Detect which cell encompasses the target text, then output its (x, y) center coordinate. 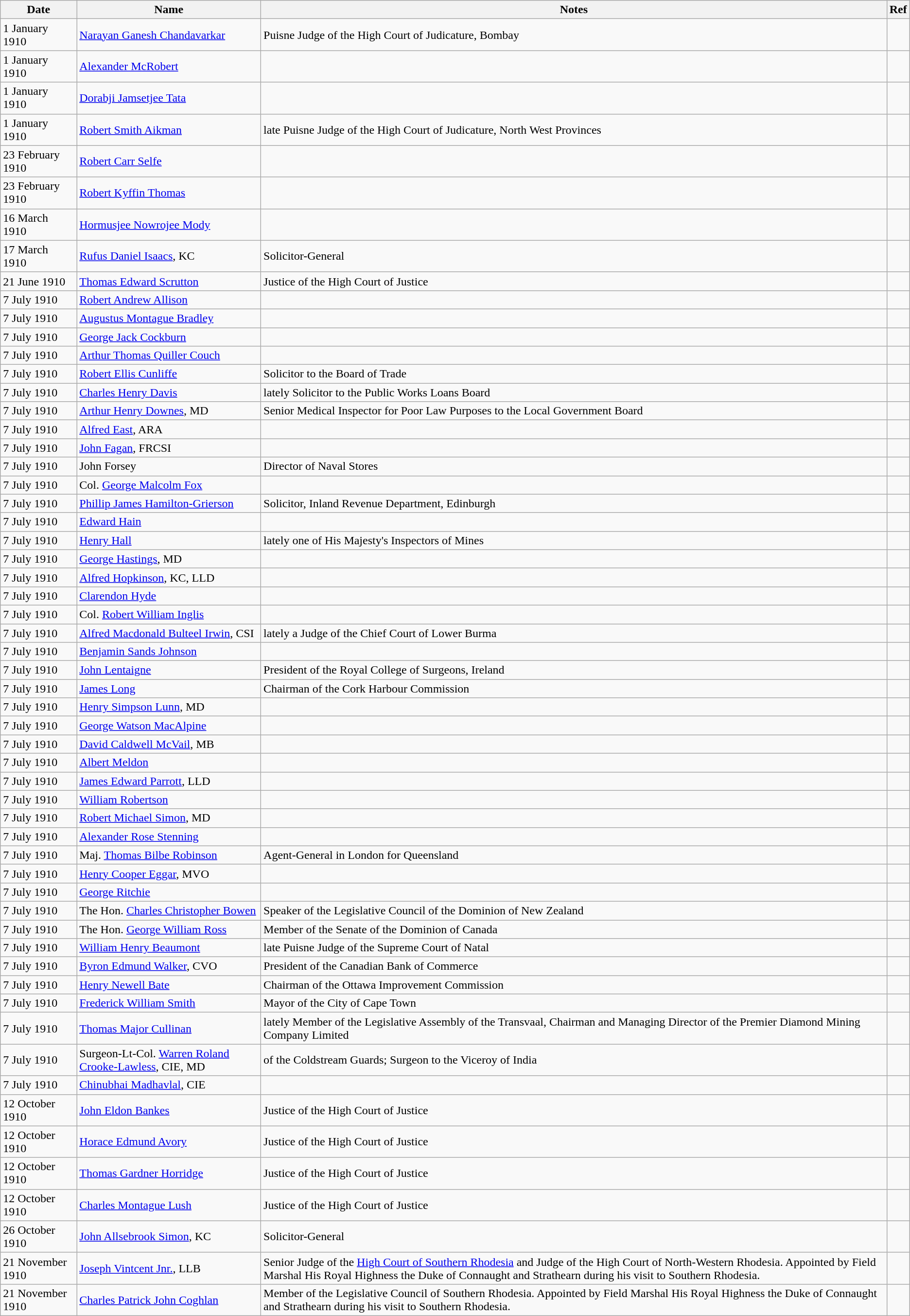
Alfred Macdonald Bulteel Irwin, CSI (169, 633)
Name (169, 10)
Robert Smith Aikman (169, 129)
Puisne Judge of the High Court of Judicature, Bombay (574, 35)
26 October 1910 (39, 1236)
Alexander McRobert (169, 66)
Robert Carr Selfe (169, 161)
Arthur Henry Downes, MD (169, 411)
Alfred Hopkinson, KC, LLD (169, 577)
Hormusjee Nowrojee Mody (169, 225)
President of the Royal College of Surgeons, Ireland (574, 670)
George Watson MacAlpine (169, 726)
Mayor of the City of Cape Town (574, 1003)
Byron Edmund Walker, CVO (169, 966)
Col. Robert William Inglis (169, 614)
Augustus Montague Bradley (169, 318)
William Robertson (169, 800)
John Fagan, FRCSI (169, 448)
Benjamin Sands Johnson (169, 652)
Member of the Senate of the Dominion of Canada (574, 929)
Clarendon Hyde (169, 596)
Director of Naval Stores (574, 466)
Rufus Daniel Isaacs, KC (169, 256)
Thomas Major Cullinan (169, 1028)
William Henry Beaumont (169, 948)
Albert Meldon (169, 763)
George Hastings, MD (169, 559)
Charles Montague Lush (169, 1205)
21 June 1910 (39, 281)
Notes (574, 10)
Charles Patrick John Coghlan (169, 1299)
Chairman of the Cork Harbour Commission (574, 689)
Robert Michael Simon, MD (169, 818)
Robert Kyffin Thomas (169, 193)
Henry Simpson Lunn, MD (169, 707)
Alexander Rose Stenning (169, 836)
Henry Newell Bate (169, 985)
late Puisne Judge of the Supreme Court of Natal (574, 948)
Joseph Vintcent Jnr., LLB (169, 1268)
Horace Edmund Avory (169, 1142)
Col. George Malcolm Fox (169, 485)
Phillip James Hamilton-Grierson (169, 503)
Solicitor, Inland Revenue Department, Edinburgh (574, 503)
lately one of His Majesty's Inspectors of Mines (574, 540)
Speaker of the Legislative Council of the Dominion of New Zealand (574, 910)
Ref (898, 10)
17 March 1910 (39, 256)
David Caldwell McVail, MB (169, 744)
late Puisne Judge of the High Court of Judicature, North West Provinces (574, 129)
Date (39, 10)
James Long (169, 689)
President of the Canadian Bank of Commerce (574, 966)
Henry Hall (169, 540)
Chairman of the Ottawa Improvement Commission (574, 985)
Surgeon-Lt-Col. Warren Roland Crooke-Lawless, CIE, MD (169, 1060)
George Ritchie (169, 892)
Thomas Gardner Horridge (169, 1173)
Maj. Thomas Bilbe Robinson (169, 855)
Charles Henry Davis (169, 392)
Robert Ellis Cunliffe (169, 374)
The Hon. George William Ross (169, 929)
lately Solicitor to the Public Works Loans Board (574, 392)
Edward Hain (169, 522)
George Jack Cockburn (169, 337)
John Forsey (169, 466)
Thomas Edward Scrutton (169, 281)
Senior Medical Inspector for Poor Law Purposes to the Local Government Board (574, 411)
Narayan Ganesh Chandavarkar (169, 35)
16 March 1910 (39, 225)
of the Coldstream Guards; Surgeon to the Viceroy of India (574, 1060)
Robert Andrew Allison (169, 300)
Henry Cooper Eggar, MVO (169, 873)
Arthur Thomas Quiller Couch (169, 356)
Chinubhai Madhavlal, CIE (169, 1085)
lately a Judge of the Chief Court of Lower Burma (574, 633)
Agent-General in London for Queensland (574, 855)
John Allsebrook Simon, KC (169, 1236)
John Eldon Bankes (169, 1110)
Dorabji Jamsetjee Tata (169, 98)
The Hon. Charles Christopher Bowen (169, 910)
Alfred East, ARA (169, 429)
lately Member of the Legislative Assembly of the Transvaal, Chairman and Managing Director of the Premier Diamond Mining Company Limited (574, 1028)
James Edward Parrott, LLD (169, 781)
John Lentaigne (169, 670)
Frederick William Smith (169, 1003)
Solicitor to the Board of Trade (574, 374)
